Pinpoint the cell where the given text exists, returning its [X, Y] midpoint coordinate. 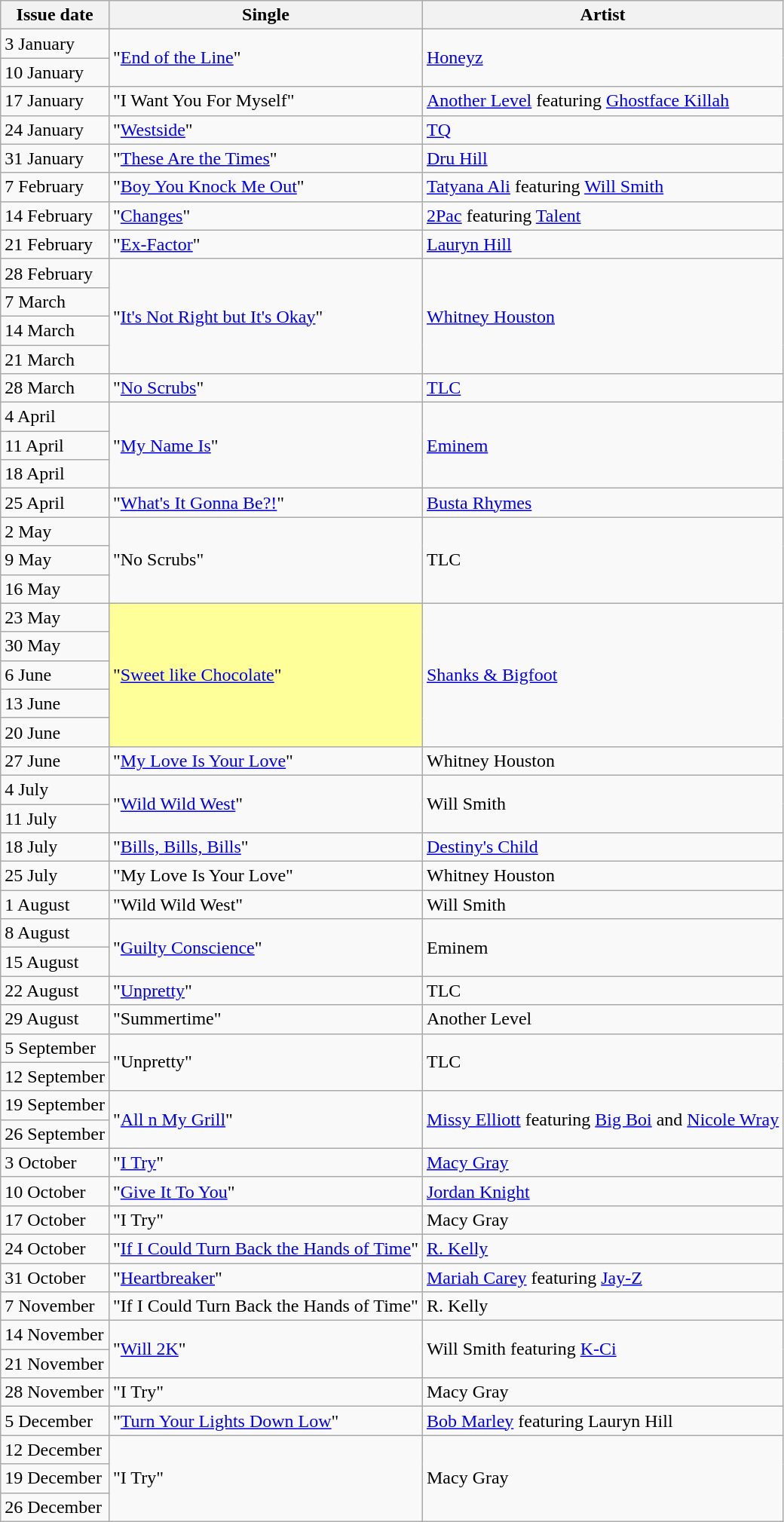
25 July [55, 876]
2 May [55, 531]
Will Smith featuring K-Ci [602, 1349]
Another Level featuring Ghostface Killah [602, 101]
18 April [55, 474]
12 September [55, 1076]
12 December [55, 1450]
Lauryn Hill [602, 244]
"I Want You For Myself" [265, 101]
17 October [55, 1220]
1 August [55, 905]
"Heartbreaker" [265, 1278]
"Boy You Knock Me Out" [265, 187]
10 October [55, 1191]
3 January [55, 44]
Honeyz [602, 58]
"Guilty Conscience" [265, 948]
19 December [55, 1478]
Tatyana Ali featuring Will Smith [602, 187]
24 January [55, 130]
29 August [55, 1019]
10 January [55, 72]
9 May [55, 560]
25 April [55, 503]
8 August [55, 933]
11 July [55, 818]
"Changes" [265, 216]
14 November [55, 1335]
"Bills, Bills, Bills" [265, 847]
14 March [55, 330]
5 September [55, 1048]
24 October [55, 1248]
4 April [55, 417]
"Sweet like Chocolate" [265, 675]
Dru Hill [602, 158]
13 June [55, 703]
11 April [55, 446]
"What's It Gonna Be?!" [265, 503]
6 June [55, 675]
7 March [55, 302]
17 January [55, 101]
"Will 2K" [265, 1349]
7 November [55, 1306]
31 January [55, 158]
Single [265, 15]
"These Are the Times" [265, 158]
23 May [55, 617]
15 August [55, 962]
21 March [55, 360]
26 December [55, 1507]
28 November [55, 1392]
Destiny's Child [602, 847]
TQ [602, 130]
"End of the Line" [265, 58]
"Summertime" [265, 1019]
16 May [55, 589]
19 September [55, 1105]
"Westside" [265, 130]
3 October [55, 1162]
30 May [55, 646]
14 February [55, 216]
"My Name Is" [265, 446]
Another Level [602, 1019]
Issue date [55, 15]
20 June [55, 732]
Bob Marley featuring Lauryn Hill [602, 1421]
26 September [55, 1134]
Shanks & Bigfoot [602, 675]
Jordan Knight [602, 1191]
21 February [55, 244]
5 December [55, 1421]
Artist [602, 15]
28 February [55, 273]
Busta Rhymes [602, 503]
"All n My Grill" [265, 1119]
28 March [55, 388]
18 July [55, 847]
"It's Not Right but It's Okay" [265, 316]
27 June [55, 761]
22 August [55, 991]
"Turn Your Lights Down Low" [265, 1421]
21 November [55, 1364]
31 October [55, 1278]
"Give It To You" [265, 1191]
Missy Elliott featuring Big Boi and Nicole Wray [602, 1119]
7 February [55, 187]
Mariah Carey featuring Jay-Z [602, 1278]
"Ex-Factor" [265, 244]
4 July [55, 789]
2Pac featuring Talent [602, 216]
